Identify which cell holds the provided text, then report its (X, Y) central coordinate. 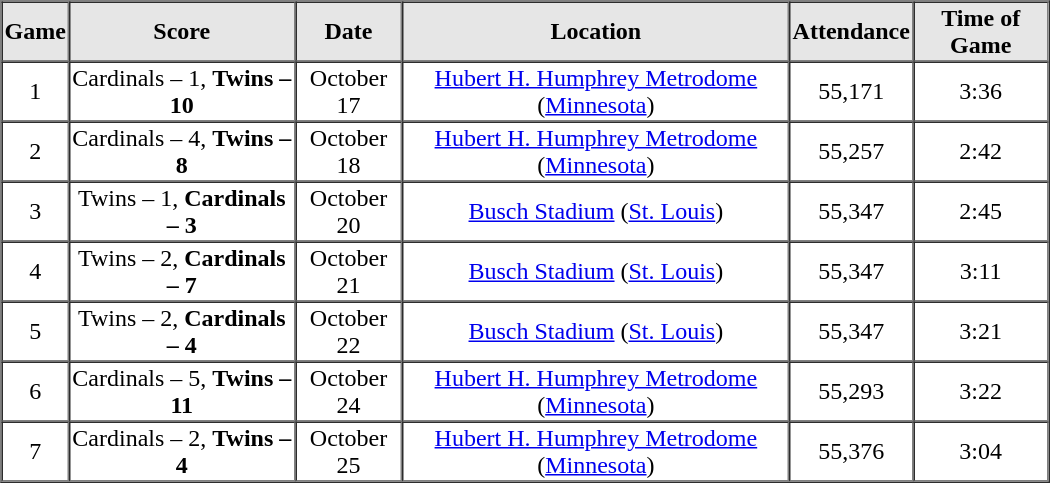
Attendance (852, 32)
Time of Game (981, 32)
2 (36, 152)
October 24 (348, 392)
Score (182, 32)
Twins – 2, Cardinals – 4 (182, 332)
5 (36, 332)
55,257 (852, 152)
4 (36, 272)
1 (36, 92)
October 21 (348, 272)
Twins – 2, Cardinals – 7 (182, 272)
October 17 (348, 92)
3:11 (981, 272)
6 (36, 392)
2:45 (981, 212)
Twins – 1, Cardinals – 3 (182, 212)
Date (348, 32)
October 20 (348, 212)
3:04 (981, 452)
October 25 (348, 452)
55,293 (852, 392)
55,171 (852, 92)
7 (36, 452)
Cardinals – 5, Twins – 11 (182, 392)
Cardinals – 1, Twins – 10 (182, 92)
Cardinals – 2, Twins – 4 (182, 452)
3:36 (981, 92)
October 18 (348, 152)
55,376 (852, 452)
October 22 (348, 332)
Cardinals – 4, Twins – 8 (182, 152)
3 (36, 212)
3:22 (981, 392)
Location (596, 32)
3:21 (981, 332)
Game (36, 32)
2:42 (981, 152)
